Output the (X, Y) coordinate of the center of the cell containing the given text.  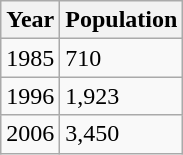
1,923 (122, 96)
3,450 (122, 134)
1985 (30, 58)
710 (122, 58)
Population (122, 20)
2006 (30, 134)
1996 (30, 96)
Year (30, 20)
